Return (x, y) of the center of cell containing provided text 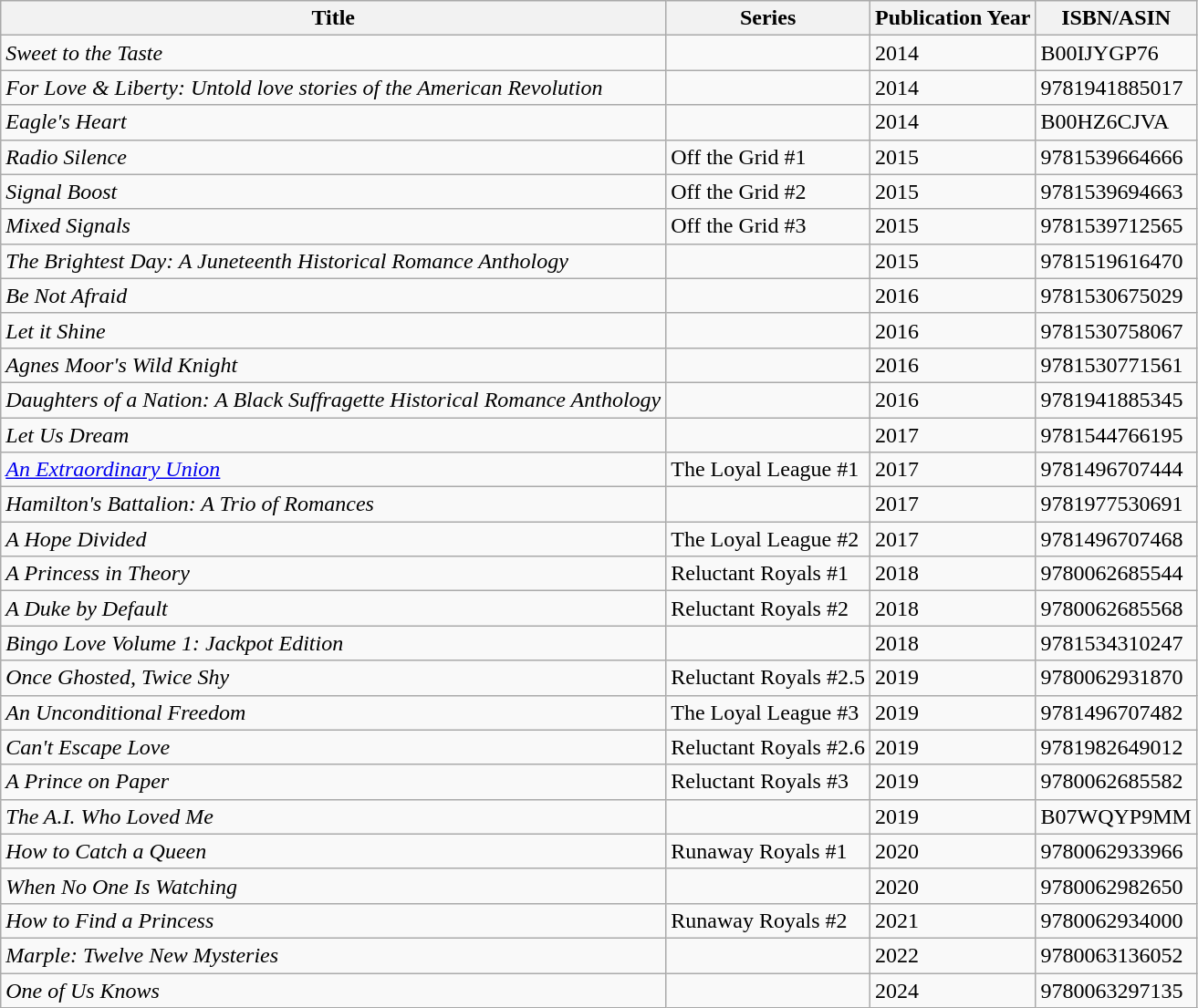
9780062685544 (1116, 574)
9781534310247 (1116, 643)
9781539694663 (1116, 192)
Reluctant Royals #3 (768, 782)
9781496707482 (1116, 712)
Bingo Love Volume 1: Jackpot Edition (334, 643)
9780062685582 (1116, 782)
2024 (953, 990)
Let it Shine (334, 330)
Marple: Twelve New Mysteries (334, 955)
9780062934000 (1116, 920)
The Loyal League #3 (768, 712)
2021 (953, 920)
Hamilton's Battalion: A Trio of Romances (334, 504)
Publication Year (953, 18)
B00HZ6CJVA (1116, 122)
A Duke by Default (334, 608)
Let Us Dream (334, 435)
9780063297135 (1116, 990)
Off the Grid #3 (768, 226)
Runaway Royals #1 (768, 851)
B00IJYGP76 (1116, 53)
Title (334, 18)
2022 (953, 955)
9780062685568 (1116, 608)
Mixed Signals (334, 226)
The Brightest Day: A Juneteenth Historical Romance Anthology (334, 261)
9781530771561 (1116, 365)
Sweet to the Taste (334, 53)
Off the Grid #2 (768, 192)
Can't Escape Love (334, 747)
9781544766195 (1116, 435)
Daughters of a Nation: A Black Suffragette Historical Romance Anthology (334, 400)
Radio Silence (334, 157)
When No One Is Watching (334, 886)
9781977530691 (1116, 504)
9781539664666 (1116, 157)
How to Find a Princess (334, 920)
Runaway Royals #2 (768, 920)
An Extraordinary Union (334, 470)
9781530675029 (1116, 296)
Eagle's Heart (334, 122)
9781530758067 (1116, 330)
9781496707444 (1116, 470)
Be Not Afraid (334, 296)
The Loyal League #2 (768, 539)
One of Us Knows (334, 990)
A Hope Divided (334, 539)
Agnes Moor's Wild Knight (334, 365)
Off the Grid #1 (768, 157)
For Love & Liberty: Untold love stories of the American Revolution (334, 88)
A Princess in Theory (334, 574)
ISBN/ASIN (1116, 18)
How to Catch a Queen (334, 851)
9781982649012 (1116, 747)
9780062931870 (1116, 678)
9781941885017 (1116, 88)
Signal Boost (334, 192)
Reluctant Royals #2.6 (768, 747)
The Loyal League #1 (768, 470)
9781519616470 (1116, 261)
Reluctant Royals #1 (768, 574)
Once Ghosted, Twice Shy (334, 678)
Series (768, 18)
Reluctant Royals #2 (768, 608)
9780062933966 (1116, 851)
9781539712565 (1116, 226)
An Unconditional Freedom (334, 712)
B07WQYP9MM (1116, 816)
9780062982650 (1116, 886)
Reluctant Royals #2.5 (768, 678)
9781496707468 (1116, 539)
9781941885345 (1116, 400)
9780063136052 (1116, 955)
A Prince on Paper (334, 782)
The A.I. Who Loved Me (334, 816)
